Return the (X, Y) coordinate for the center point of the cell that contains the specified text.  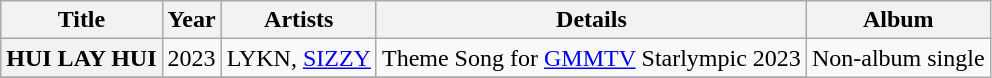
Theme Song for GMMTV Starlympic 2023 (591, 58)
Non-album single (898, 58)
Album (898, 20)
Year (192, 20)
HUI LAY HUI (82, 58)
2023 (192, 58)
LYKN, SIZZY (298, 58)
Title (82, 20)
Details (591, 20)
Artists (298, 20)
